From the cell containing the given text, extract its center point as [x, y] coordinate. 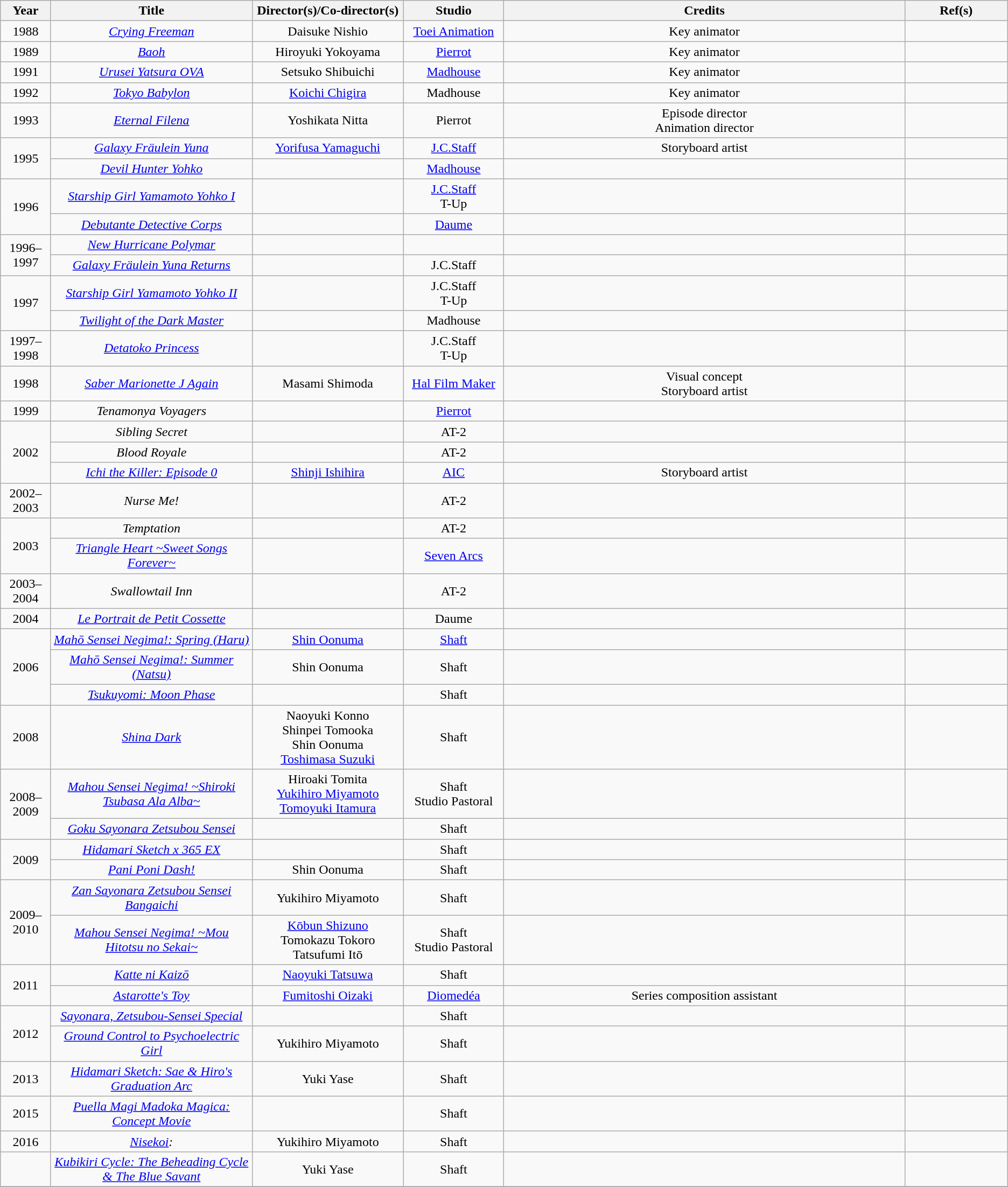
Credits [704, 11]
Ichi the Killer: Episode 0 [151, 473]
Title [151, 11]
1999 [26, 411]
Mahō Sensei Negima!: Spring (Haru) [151, 639]
2002 [26, 452]
2009–2010 [26, 923]
Puella Magi Madoka Magica: Concept Movie [151, 1113]
1996–1997 [26, 255]
Tenamonya Voyagers [151, 411]
Devil Hunter Yohko [151, 168]
1998 [26, 383]
Galaxy Fräulein Yuna Returns [151, 265]
Naoyuki Tatsuwa [327, 975]
Year [26, 11]
1991 [26, 72]
AIC [453, 473]
2004 [26, 619]
Director(s)/Co-director(s) [327, 11]
Kōbun Shizuno Tomokazu Tokoro Tatsufumi Itō [327, 940]
Urusei Yatsura OVA [151, 72]
Hiroyuki Yokoyama [327, 52]
New Hurricane Polymar [151, 244]
Mahou Sensei Negima! ~Shiroki Tsubasa Ala Alba~ [151, 794]
Hidamari Sketch: Sae & Hiro's Graduation Arc [151, 1079]
2009 [26, 860]
2008–2009 [26, 804]
Detatoko Princess [151, 349]
Episode director Animation director [704, 121]
2003 [26, 546]
Tokyo Babylon [151, 93]
2011 [26, 985]
Setsuko Shibuichi [327, 72]
Kubikiri Cycle: The Beheading Cycle & The Blue Savant [151, 1169]
2015 [26, 1113]
1997–1998 [26, 349]
Series composition assistant [704, 995]
Pani Poni Dash! [151, 870]
2013 [26, 1079]
Swallowtail Inn [151, 591]
Daisuke Nishio [327, 31]
1988 [26, 31]
Eternal Filena [151, 121]
1992 [26, 93]
Yoshikata Nitta [327, 121]
2002–2003 [26, 501]
Astarotte's Toy [151, 995]
Masami Shimoda [327, 383]
Sibling Secret [151, 432]
1996 [26, 207]
Triangle Heart ~Sweet Songs Forever~ [151, 556]
1995 [26, 158]
Nurse Me! [151, 501]
Crying Freeman [151, 31]
Hiroaki Tomita Yukihiro Miyamoto Tomoyuki Itamura [327, 794]
Ref(s) [956, 11]
Blood Royale [151, 452]
Shina Dark [151, 738]
Ground Control to Psychoelectric Girl [151, 1043]
Yorifusa Yamaguchi [327, 148]
Naoyuki KonnoShinpei TomookaShin OonumaToshimasa Suzuki [327, 738]
Nisekoi: [151, 1141]
Galaxy Fräulein Yuna [151, 148]
Toei Animation [453, 31]
Shinji Ishihira [327, 473]
Mahou Sensei Negima! ~Mou Hitotsu no Sekai~ [151, 940]
Zan Sayonara Zetsubou Sensei Bangaichi [151, 898]
1997 [26, 304]
2016 [26, 1141]
Debutante Detective Corps [151, 224]
Hidamari Sketch x 365 EX [151, 849]
2012 [26, 1034]
Diomedéa [453, 995]
Starship Girl Yamamoto Yohko II [151, 293]
Goku Sayonara Zetsubou Sensei [151, 829]
1989 [26, 52]
Studio [453, 11]
Temptation [151, 528]
Katte ni Kaizō [151, 975]
Baoh [151, 52]
2008 [26, 738]
Twilight of the Dark Master [151, 321]
2006 [26, 666]
Tsukuyomi: Moon Phase [151, 694]
Le Portrait de Petit Cossette [151, 619]
Sayonara, Zetsubou-Sensei Special [151, 1016]
1993 [26, 121]
2003–2004 [26, 591]
Visual concept Storyboard artist [704, 383]
Seven Arcs [453, 556]
Mahō Sensei Negima!: Summer (Natsu) [151, 666]
Fumitoshi Oizaki [327, 995]
Hal Film Maker [453, 383]
Koichi Chigira [327, 93]
Starship Girl Yamamoto Yohko I [151, 196]
Saber Marionette J Again [151, 383]
